Extract the (x, y) coordinate from the center of the cell holding the provided text.  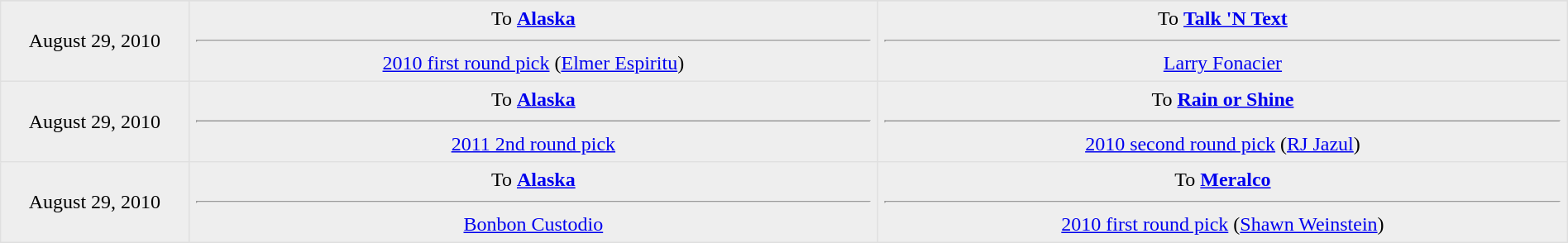
To Rain or Shine2010 second round pick (RJ Jazul) (1223, 121)
To Alaska2011 2nd round pick (533, 121)
To Talk 'N TextLarry Fonacier (1223, 41)
To Alaska2010 first round pick (Elmer Espiritu) (533, 41)
To Meralco2010 first round pick (Shawn Weinstein) (1223, 202)
To AlaskaBonbon Custodio (533, 202)
